Determine the [x, y] coordinate at the center of the cell enclosing the given text.  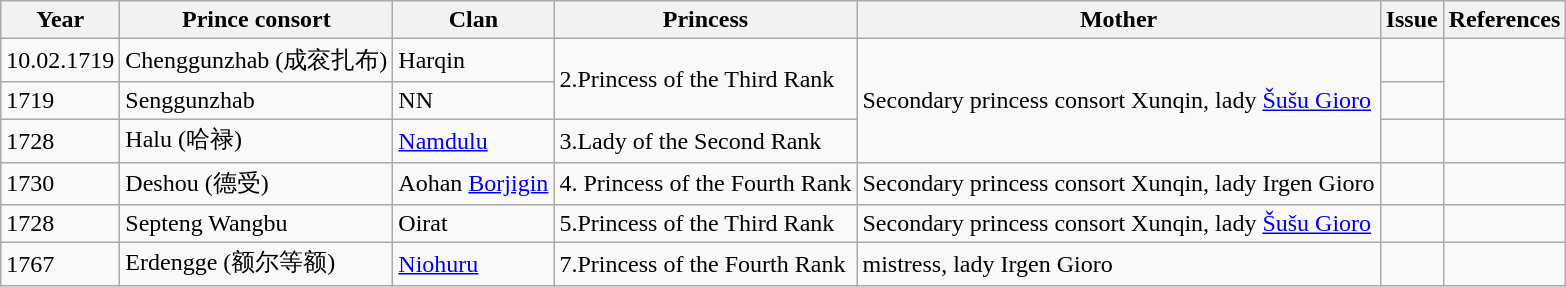
Halu (哈禄) [256, 140]
Oirat [474, 224]
Chenggunzhab (成衮扎布) [256, 60]
Princess [706, 20]
Niohuru [474, 264]
Secondary princess consort Xunqin, lady Irgen Gioro [1118, 184]
Mother [1118, 20]
4. Princess of the Fourth Rank [706, 184]
Clan [474, 20]
Senggunzhab [256, 100]
Year [60, 20]
Namdulu [474, 140]
Erdengge (额尔等额) [256, 264]
10.02.1719 [60, 60]
Septeng Wangbu [256, 224]
Issue [1412, 20]
References [1504, 20]
Deshou (德受) [256, 184]
Prince consort [256, 20]
1719 [60, 100]
5.Princess of the Third Rank [706, 224]
Harqin [474, 60]
NN [474, 100]
1730 [60, 184]
Aohan Borjigin [474, 184]
1767 [60, 264]
7.Princess of the Fourth Rank [706, 264]
mistress, lady Irgen Gioro [1118, 264]
2.Princess of the Third Rank [706, 80]
3.Lady of the Second Rank [706, 140]
